Determine the [X, Y] coordinate at the center of the cell enclosing the given text.  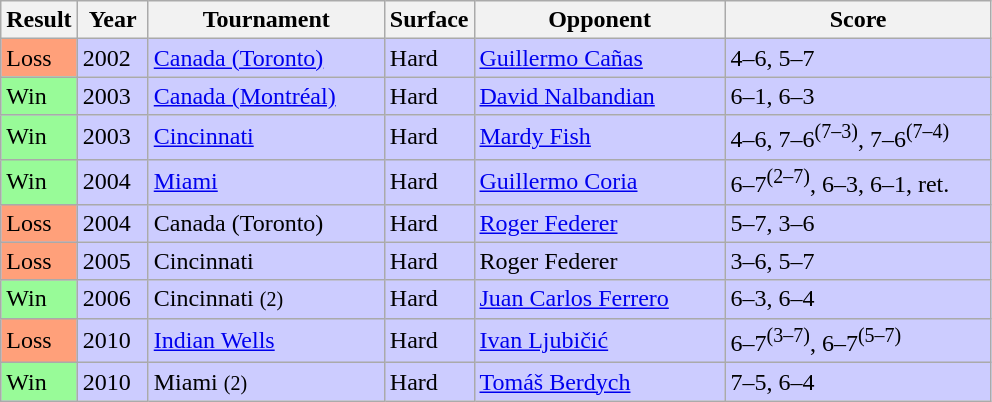
Ivan Ljubičić [600, 340]
6–1, 6–3 [858, 96]
Result [39, 20]
Miami (2) [266, 382]
2005 [112, 261]
Canada (Montréal) [266, 96]
6–7(3–7), 6–7(5–7) [858, 340]
Guillermo Cañas [600, 58]
Guillermo Coria [600, 182]
Juan Carlos Ferrero [600, 299]
Cincinnati (2) [266, 299]
Year [112, 20]
Surface [429, 20]
4–6, 5–7 [858, 58]
6–3, 6–4 [858, 299]
4–6, 7–6(7–3), 7–6(7–4) [858, 138]
Miami [266, 182]
Tournament [266, 20]
6–7(2–7), 6–3, 6–1, ret. [858, 182]
Mardy Fish [600, 138]
3–6, 5–7 [858, 261]
5–7, 3–6 [858, 223]
Opponent [600, 20]
7–5, 6–4 [858, 382]
Tomáš Berdych [600, 382]
David Nalbandian [600, 96]
Score [858, 20]
2002 [112, 58]
Indian Wells [266, 340]
2006 [112, 299]
